Output the (X, Y) coordinate of the center of the cell containing the given text.  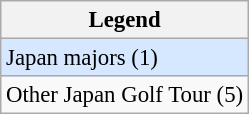
Legend (125, 20)
Other Japan Golf Tour (5) (125, 95)
Japan majors (1) (125, 58)
